Output the (x, y) coordinate of the center of the cell containing the given text.  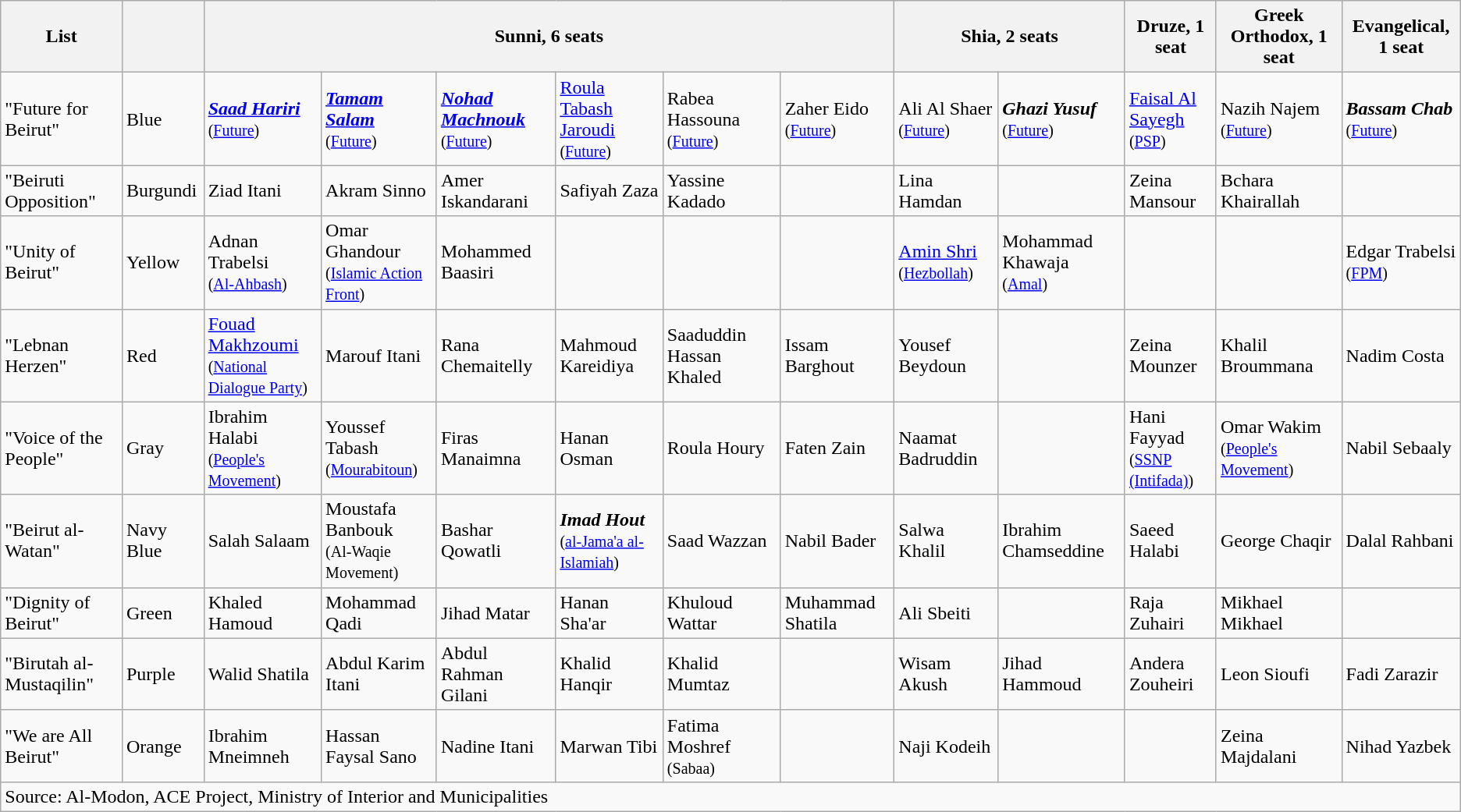
Edgar Trabelsi(FPM) (1401, 262)
Marwan Tibi (609, 746)
Zeina Mounzer (1171, 356)
Rana Chemaitelly (496, 356)
Khalil Broummana (1278, 356)
Raja Zuhairi (1171, 613)
"Unity of Beirut" (62, 262)
"We are All Beirut" (62, 746)
Roula Tabash Jaroudi(Future) (609, 119)
"Dignity of Beirut" (62, 613)
Khuloud Wattar (721, 613)
Rabea Hassouna(Future) (721, 119)
Imad Hout(al-Jama'a al-Islamiah) (609, 541)
Purple (162, 674)
Zeina Majdalani (1278, 746)
Bassam Chab(Future) (1401, 119)
Faten Zain (837, 448)
Tamam Salam(Future) (379, 119)
Ziad Itani (262, 190)
Mikhael Mikhael (1278, 613)
Sunni, 6 seats (549, 37)
Ali Sbeiti (946, 613)
Omar Ghandour(Islamic Action Front) (379, 262)
Source: Al-Modon, ACE Project, Ministry of Interior and Municipalities (730, 796)
Hani Fayyad(SSNP (Intifada)) (1171, 448)
Moustafa Banbouk(Al-Waqie Movement) (379, 541)
Fadi Zarazir (1401, 674)
Marouf Itani (379, 356)
Saeed Halabi (1171, 541)
Khalid Hanqir (609, 674)
"Beirut al-Watan" (62, 541)
Green (162, 613)
Hanan Osman (609, 448)
Faisal Al Sayegh(PSP) (1171, 119)
Nabil Sebaaly (1401, 448)
Andera Zouheiri (1171, 674)
Roula Houry (721, 448)
Saad Hariri(Future) (262, 119)
Ibrahim Mneimneh (262, 746)
Dalal Rahbani (1401, 541)
Ali Al Shaer(Future) (946, 119)
Red (162, 356)
Wisam Akush (946, 674)
Yellow (162, 262)
Saaduddin Hassan Khaled (721, 356)
Bchara Khairallah (1278, 190)
Bashar Qowatli (496, 541)
Orange (162, 746)
Naamat Badruddin (946, 448)
Mohammad Qadi (379, 613)
Fatima Moshref(Sabaa) (721, 746)
Fouad Makhzoumi(National Dialogue Party) (262, 356)
Shia, 2 seats (1010, 37)
Greek Orthodox, 1 seat (1278, 37)
Issam Barghout (837, 356)
Khalid Mumtaz (721, 674)
Mohammad Khawaja(Amal) (1061, 262)
Khaled Hamoud (262, 613)
Lina Hamdan (946, 190)
Mahmoud Kareidiya (609, 356)
Druze, 1 seat (1171, 37)
Nazih Najem(Future) (1278, 119)
Firas Manaimna (496, 448)
Nadim Costa (1401, 356)
Nadine Itani (496, 746)
Naji Kodeih (946, 746)
Evangelical, 1 seat (1401, 37)
Blue (162, 119)
Mohammed Baasiri (496, 262)
Gray (162, 448)
Salwa Khalil (946, 541)
Ghazi Yusuf(Future) (1061, 119)
Safiyah Zaza (609, 190)
Hanan Sha'ar (609, 613)
"Voice of the People" (62, 448)
Amer Iskandarani (496, 190)
"Lebnan Herzen" (62, 356)
George Chaqir (1278, 541)
Navy Blue (162, 541)
Youssef Tabash(Mourabitoun) (379, 448)
"Beiruti Opposition" (62, 190)
Burgundi (162, 190)
Adnan Trabelsi(Al-Ahbash) (262, 262)
Zaher Eido(Future) (837, 119)
Leon Sioufi (1278, 674)
List (62, 37)
Nohad Machnouk(Future) (496, 119)
Jihad Hammoud (1061, 674)
Ibrahim Chamseddine (1061, 541)
Salah Salaam (262, 541)
Saad Wazzan (721, 541)
Yousef Beydoun (946, 356)
"Future for Beirut" (62, 119)
Yassine Kadado (721, 190)
Amin Shri(Hezbollah) (946, 262)
Muhammad Shatila (837, 613)
Ibrahim Halabi(People's Movement) (262, 448)
Abdul Karim Itani (379, 674)
Akram Sinno (379, 190)
"Birutah al-Mustaqilin" (62, 674)
Nihad Yazbek (1401, 746)
Nabil Bader (837, 541)
Jihad Matar (496, 613)
Walid Shatila (262, 674)
Hassan Faysal Sano (379, 746)
Abdul Rahman Gilani (496, 674)
Omar Wakim(People's Movement) (1278, 448)
Zeina Mansour (1171, 190)
